From the cell containing the given text, extract its center point as (x, y) coordinate. 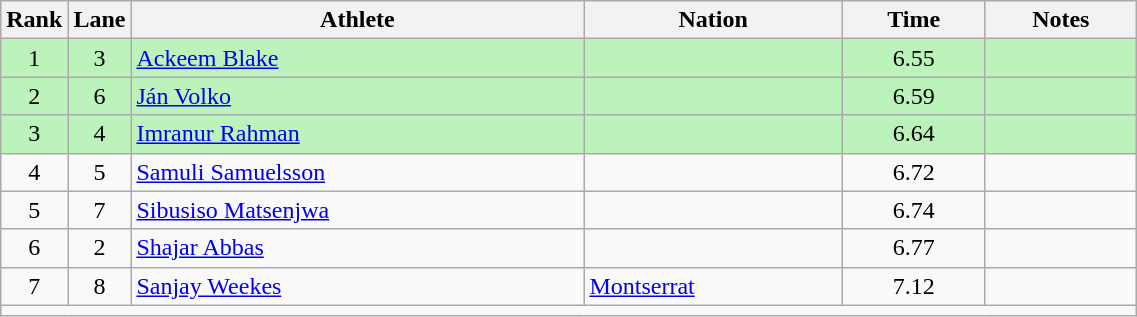
Montserrat (714, 286)
Ackeem Blake (358, 58)
Notes (1061, 20)
Sanjay Weekes (358, 286)
1 (34, 58)
Rank (34, 20)
Nation (714, 20)
6.59 (914, 96)
Lane (100, 20)
6.72 (914, 172)
Shajar Abbas (358, 248)
Ján Volko (358, 96)
Athlete (358, 20)
6.74 (914, 210)
Samuli Samuelsson (358, 172)
7.12 (914, 286)
6.77 (914, 248)
6.64 (914, 134)
Imranur Rahman (358, 134)
Time (914, 20)
Sibusiso Matsenjwa (358, 210)
8 (100, 286)
6.55 (914, 58)
